Capture the cell that displays the provided text and extract its (x, y) central coordinate. 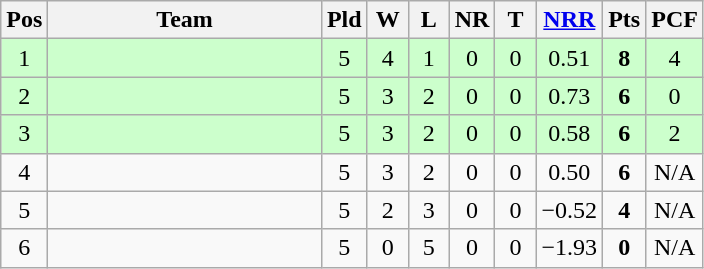
Pos (24, 20)
W (388, 20)
−0.52 (570, 210)
Pts (624, 20)
8 (624, 58)
T (516, 20)
0.73 (570, 96)
0.58 (570, 134)
NR (472, 20)
Pld (344, 20)
0.51 (570, 58)
L (428, 20)
−1.93 (570, 248)
Team (185, 20)
0.50 (570, 172)
NRR (570, 20)
PCF (675, 20)
